Detect which cell encompasses the target text, then output its (X, Y) center coordinate. 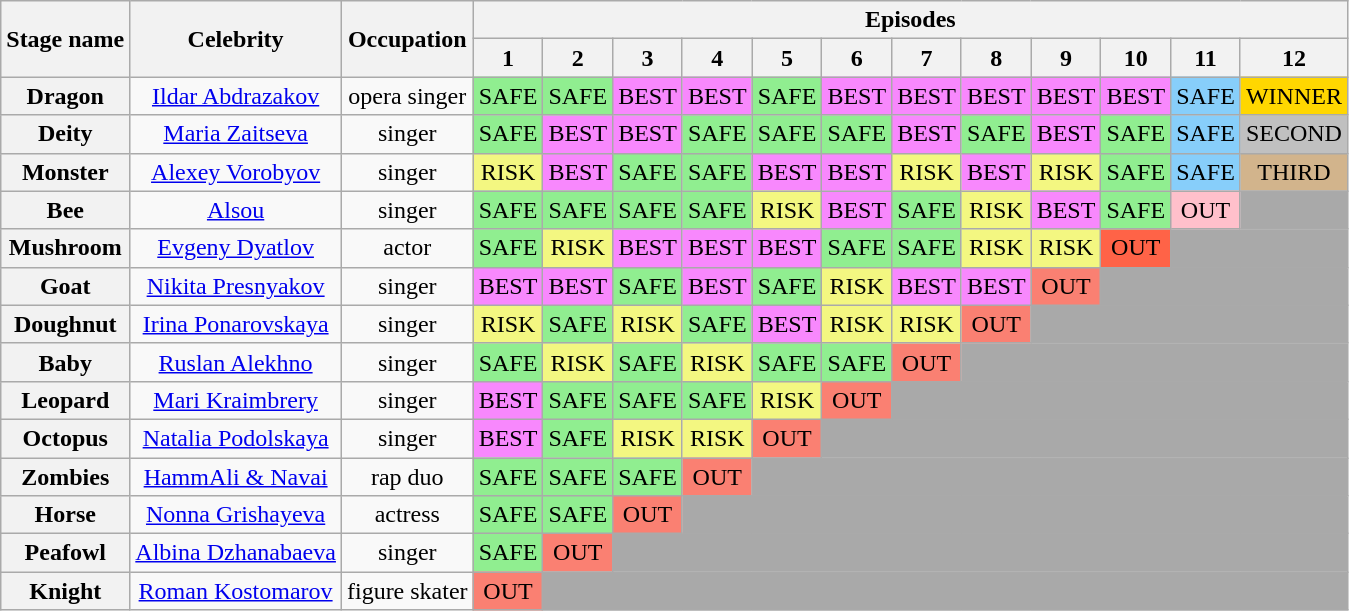
Ruslan Alekhno (236, 362)
Mari Kraimbrery (236, 400)
10 (1136, 58)
opera singer (407, 96)
WINNER (1294, 96)
Irina Ponarovskaya (236, 324)
Bee (66, 210)
HammAli & Navai (236, 477)
7 (927, 58)
Leopard (66, 400)
Deity (66, 134)
Nikita Presnyakov (236, 286)
Celebrity (236, 39)
Knight (66, 591)
Ildar Abdrazakov (236, 96)
4 (717, 58)
Stage name (66, 39)
Dragon (66, 96)
rap duo (407, 477)
Peafowl (66, 553)
11 (1206, 58)
Episodes (910, 20)
Natalia Podolskaya (236, 438)
Octopus (66, 438)
8 (996, 58)
Monster (66, 172)
Occupation (407, 39)
Evgeny Dyatlov (236, 248)
1 (508, 58)
Alexey Vorobyov (236, 172)
6 (857, 58)
Albina Dzhanabaeva (236, 553)
SECOND (1294, 134)
9 (1066, 58)
actor (407, 248)
figure skater (407, 591)
Nonna Grishayeva (236, 515)
Zombies (66, 477)
actress (407, 515)
Goat (66, 286)
Roman Kostomarov (236, 591)
2 (578, 58)
THIRD (1294, 172)
5 (787, 58)
Mushroom (66, 248)
3 (648, 58)
Doughnut (66, 324)
Baby (66, 362)
12 (1294, 58)
Maria Zaitseva (236, 134)
Alsou (236, 210)
Horse (66, 515)
